Find where the given text appears and provide that cell's center as [x, y] coordinate. 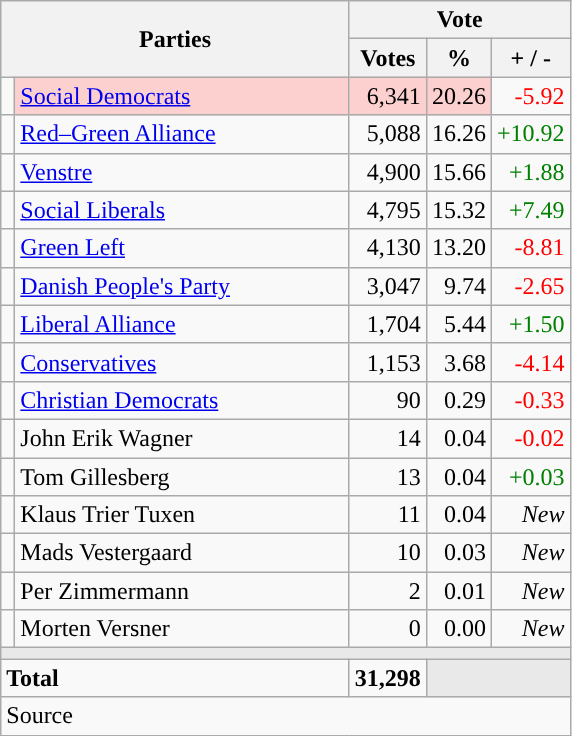
+10.92 [530, 134]
Parties [176, 39]
20.26 [458, 96]
Social Liberals [182, 210]
-0.02 [530, 438]
-2.65 [530, 286]
Social Democrats [182, 96]
9.74 [458, 286]
15.66 [458, 172]
4,795 [388, 210]
Source [286, 716]
0 [388, 629]
-5.92 [530, 96]
4,130 [388, 248]
-4.14 [530, 362]
6,341 [388, 96]
Morten Versner [182, 629]
+1.50 [530, 324]
1,704 [388, 324]
-0.33 [530, 400]
Red–Green Alliance [182, 134]
3,047 [388, 286]
Venstre [182, 172]
5.44 [458, 324]
13.20 [458, 248]
Christian Democrats [182, 400]
Mads Vestergaard [182, 553]
+0.03 [530, 477]
+1.88 [530, 172]
Liberal Alliance [182, 324]
% [458, 58]
0.29 [458, 400]
Per Zimmermann [182, 591]
Votes [388, 58]
+ / - [530, 58]
4,900 [388, 172]
15.32 [458, 210]
90 [388, 400]
11 [388, 515]
Total [176, 678]
2 [388, 591]
Tom Gillesberg [182, 477]
-8.81 [530, 248]
0.03 [458, 553]
14 [388, 438]
Klaus Trier Tuxen [182, 515]
Green Left [182, 248]
0.00 [458, 629]
10 [388, 553]
Danish People's Party [182, 286]
0.01 [458, 591]
5,088 [388, 134]
1,153 [388, 362]
John Erik Wagner [182, 438]
Conservatives [182, 362]
3.68 [458, 362]
Vote [460, 20]
31,298 [388, 678]
13 [388, 477]
+7.49 [530, 210]
16.26 [458, 134]
